Detect which cell encompasses the target text, then output its (X, Y) center coordinate. 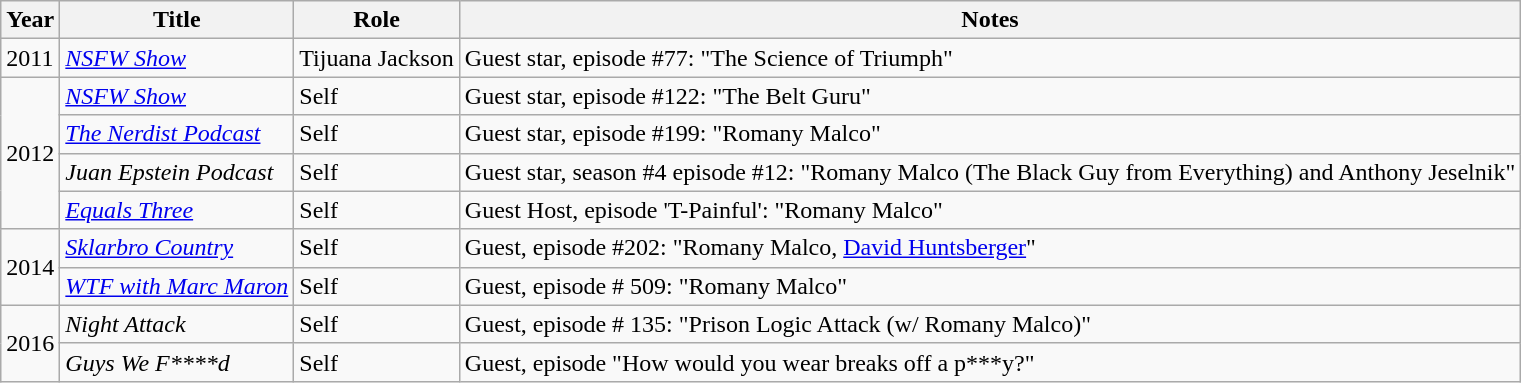
Sklarbro Country (177, 248)
Guest, episode #202: "Romany Malco, David Huntsberger" (990, 248)
Guys We F****d (177, 362)
The Nerdist Podcast (177, 134)
2016 (30, 343)
2012 (30, 153)
Guest star, episode #77: "The Science of Triumph" (990, 58)
Role (377, 20)
Guest, episode # 509: "Romany Malco" (990, 286)
Guest star, season #4 episode #12: "Romany Malco (The Black Guy from Everything) and Anthony Jeselnik" (990, 172)
Guest, episode "How would you wear breaks off a p***y?" (990, 362)
Guest star, episode #122: "The Belt Guru" (990, 96)
Guest, episode # 135: "Prison Logic Attack (w/ Romany Malco)" (990, 324)
Year (30, 20)
Notes (990, 20)
2014 (30, 267)
2011 (30, 58)
Guest star, episode #199: "Romany Malco" (990, 134)
Title (177, 20)
Night Attack (177, 324)
WTF with Marc Maron (177, 286)
Tijuana Jackson (377, 58)
Guest Host, episode 'T-Painful': "Romany Malco" (990, 210)
Juan Epstein Podcast (177, 172)
Equals Three (177, 210)
